From the cell containing the given text, extract its center point as (X, Y) coordinate. 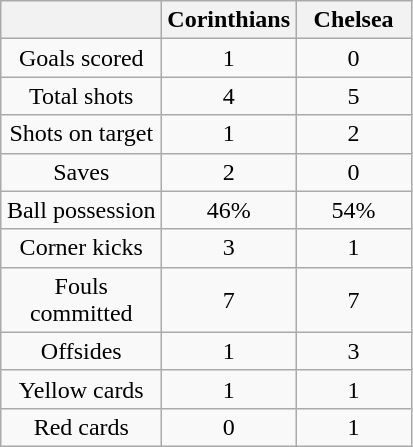
46% (229, 210)
Corinthians (229, 20)
Total shots (82, 96)
Offsides (82, 351)
Corner kicks (82, 248)
Saves (82, 172)
Red cards (82, 427)
Chelsea (354, 20)
Goals scored (82, 58)
Yellow cards (82, 389)
5 (354, 96)
Ball possession (82, 210)
Shots on target (82, 134)
Fouls committed (82, 300)
4 (229, 96)
54% (354, 210)
